Pinpoint the cell where the given text exists, returning its [X, Y] midpoint coordinate. 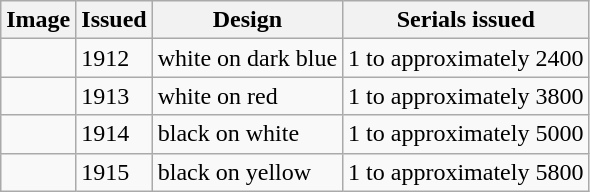
Serials issued [466, 20]
Image [38, 20]
1915 [114, 172]
Issued [114, 20]
black on white [247, 134]
white on red [247, 96]
1913 [114, 96]
1914 [114, 134]
1 to approximately 5000 [466, 134]
1 to approximately 3800 [466, 96]
1 to approximately 2400 [466, 58]
black on yellow [247, 172]
1912 [114, 58]
white on dark blue [247, 58]
Design [247, 20]
1 to approximately 5800 [466, 172]
